Return the (x, y) coordinate for the center point of the cell that contains the specified text.  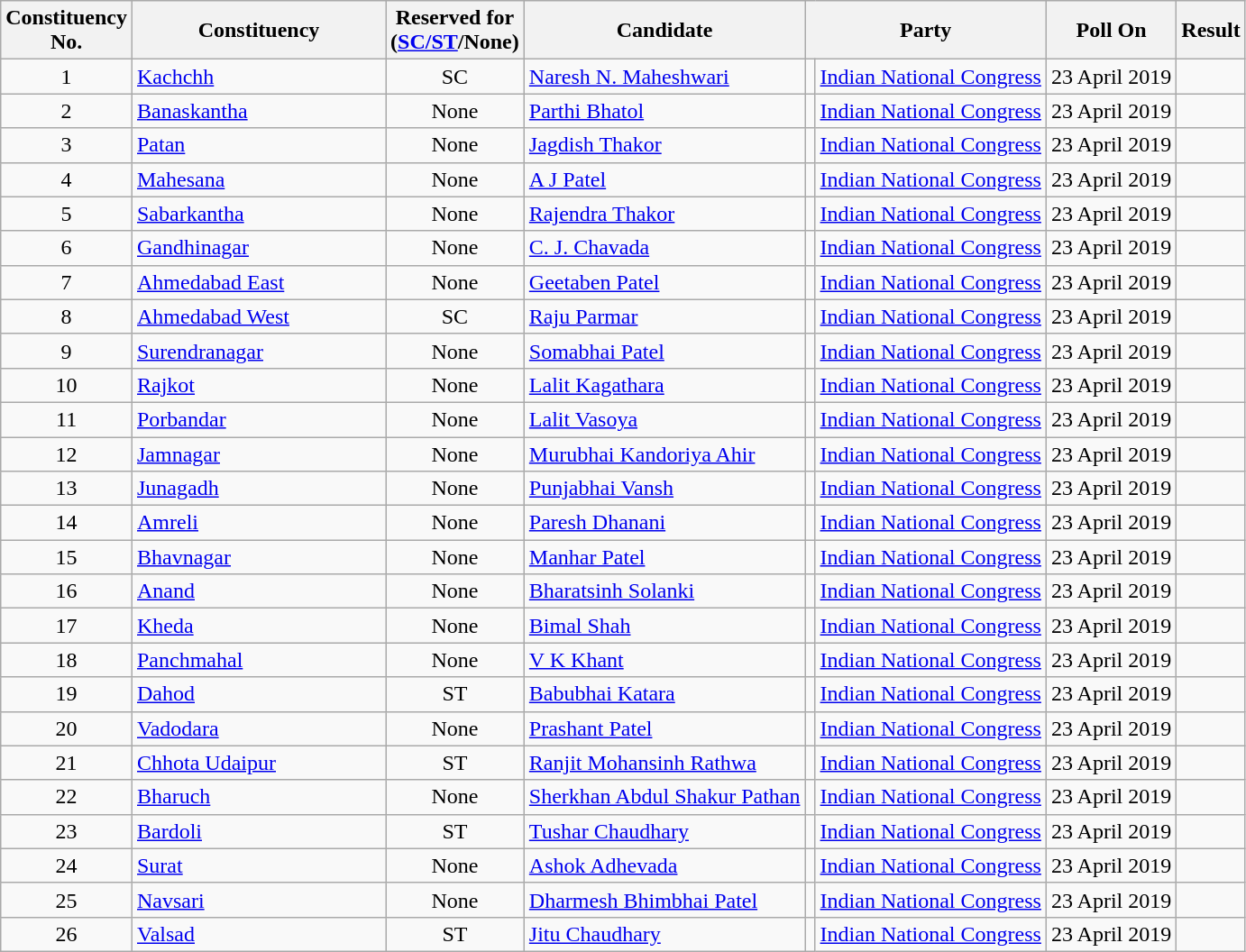
19 (67, 694)
V K Khant (664, 660)
Constituency No. (67, 31)
14 (67, 523)
12 (67, 453)
18 (67, 660)
Mahesana (258, 179)
Panchmahal (258, 660)
Porbandar (258, 419)
2 (67, 111)
11 (67, 419)
Somabhai Patel (664, 351)
Surendranagar (258, 351)
6 (67, 248)
Amreli (258, 523)
Bhavnagar (258, 557)
Valsad (258, 934)
Bharuch (258, 797)
Jitu Chaudhary (664, 934)
15 (67, 557)
Bimal Shah (664, 626)
Tushar Chaudhary (664, 831)
Ashok Adhevada (664, 865)
Junagadh (258, 489)
Parthi Bhatol (664, 111)
Sherkhan Abdul Shakur Pathan (664, 797)
10 (67, 385)
Jamnagar (258, 453)
C. J. Chavada (664, 248)
Lalit Vasoya (664, 419)
Banaskantha (258, 111)
Punjabhai Vansh (664, 489)
16 (67, 591)
Chhota Udaipur (258, 763)
13 (67, 489)
Dharmesh Bhimbhai Patel (664, 900)
Anand (258, 591)
Reserved for(SC/ST/None) (455, 31)
Result (1211, 31)
Kheda (258, 626)
Lalit Kagathara (664, 385)
24 (67, 865)
Candidate (664, 31)
5 (67, 214)
21 (67, 763)
1 (67, 77)
Manhar Patel (664, 557)
Constituency (258, 31)
4 (67, 179)
25 (67, 900)
Surat (258, 865)
Murubhai Kandoriya Ahir (664, 453)
Ahmedabad East (258, 282)
7 (67, 282)
Patan (258, 145)
Rajendra Thakor (664, 214)
Prashant Patel (664, 728)
Jagdish Thakor (664, 145)
Ahmedabad West (258, 316)
22 (67, 797)
Bharatsinh Solanki (664, 591)
23 (67, 831)
Vadodara (258, 728)
Kachchh (258, 77)
Geetaben Patel (664, 282)
Ranjit Mohansinh Rathwa (664, 763)
17 (67, 626)
8 (67, 316)
20 (67, 728)
Dahod (258, 694)
Gandhinagar (258, 248)
Poll On (1111, 31)
Babubhai Katara (664, 694)
Sabarkantha (258, 214)
Raju Parmar (664, 316)
Navsari (258, 900)
A J Patel (664, 179)
3 (67, 145)
26 (67, 934)
Rajkot (258, 385)
Paresh Dhanani (664, 523)
Party (925, 31)
Naresh N. Maheshwari (664, 77)
9 (67, 351)
Bardoli (258, 831)
